From the cell containing the given text, extract its center point as (x, y) coordinate. 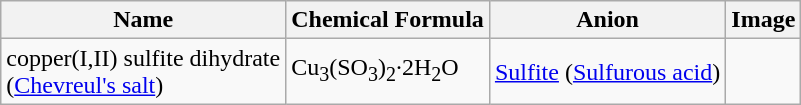
Image (764, 20)
Name (144, 20)
Anion (607, 20)
Cu3(SO3)2·2H2O (388, 72)
copper(I,II) sulfite dihydrate(Chevreul's salt) (144, 72)
Chemical Formula (388, 20)
Sulfite (Sulfurous acid) (607, 72)
